Extract the (X, Y) coordinate from the center of the cell holding the provided text.  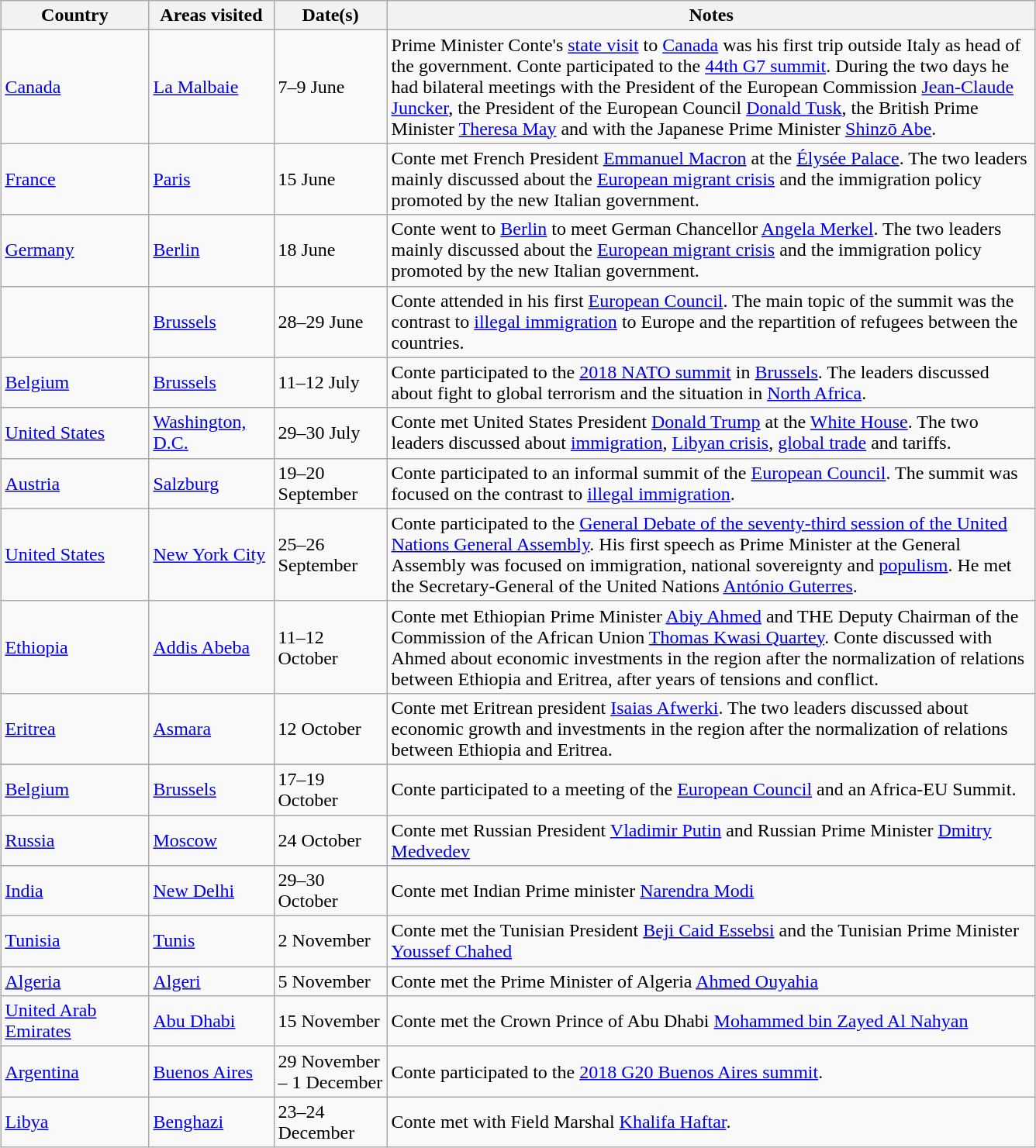
Benghazi (211, 1122)
United Arab Emirates (74, 1022)
Conte participated to the 2018 NATO summit in Brussels. The leaders discussed about fight to global terrorism and the situation in North Africa. (711, 383)
Conte met Indian Prime minister Narendra Modi (711, 891)
Conte met the Crown Prince of Abu Dhabi Mohammed bin Zayed Al Nahyan (711, 1022)
Salzburg (211, 484)
19–20 September (330, 484)
Libya (74, 1122)
29–30 July (330, 433)
11–12 July (330, 383)
Algeri (211, 981)
Russia (74, 840)
5 November (330, 981)
La Malbaie (211, 87)
France (74, 179)
Tunis (211, 941)
Conte met with Field Marshal Khalifa Haftar. (711, 1122)
New York City (211, 555)
29 November – 1 December (330, 1071)
Argentina (74, 1071)
Berlin (211, 250)
Abu Dhabi (211, 1022)
11–12 October (330, 646)
Canada (74, 87)
Algeria (74, 981)
Country (74, 16)
2 November (330, 941)
Eritrea (74, 729)
Tunisia (74, 941)
23–24 December (330, 1122)
Ethiopia (74, 646)
Conte met Russian President Vladimir Putin and Russian Prime Minister Dmitry Medvedev (711, 840)
18 June (330, 250)
17–19 October (330, 789)
15 November (330, 1022)
Buenos Aires (211, 1071)
Conte participated to an informal summit of the European Council. The summit was focused on the contrast to illegal immigration. (711, 484)
Conte participated to a meeting of the European Council and an Africa-EU Summit. (711, 789)
Conte participated to the 2018 G20 Buenos Aires summit. (711, 1071)
25–26 September (330, 555)
Notes (711, 16)
15 June (330, 179)
Date(s) (330, 16)
Moscow (211, 840)
Germany (74, 250)
Areas visited (211, 16)
Addis Abeba (211, 646)
Washington, D.C. (211, 433)
Asmara (211, 729)
7–9 June (330, 87)
Austria (74, 484)
24 October (330, 840)
New Delhi (211, 891)
India (74, 891)
Paris (211, 179)
Conte met the Prime Minister of Algeria Ahmed Ouyahia (711, 981)
Conte met the Tunisian President Beji Caid Essebsi and the Tunisian Prime Minister Youssef Chahed (711, 941)
29–30 October (330, 891)
28–29 June (330, 322)
12 October (330, 729)
